Extract the (x, y) coordinate from the center of the cell holding the provided text.  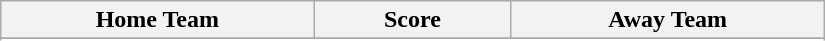
Score (412, 20)
Away Team (668, 20)
Home Team (158, 20)
